Determine the [x, y] coordinate at the center of the cell enclosing the given text.  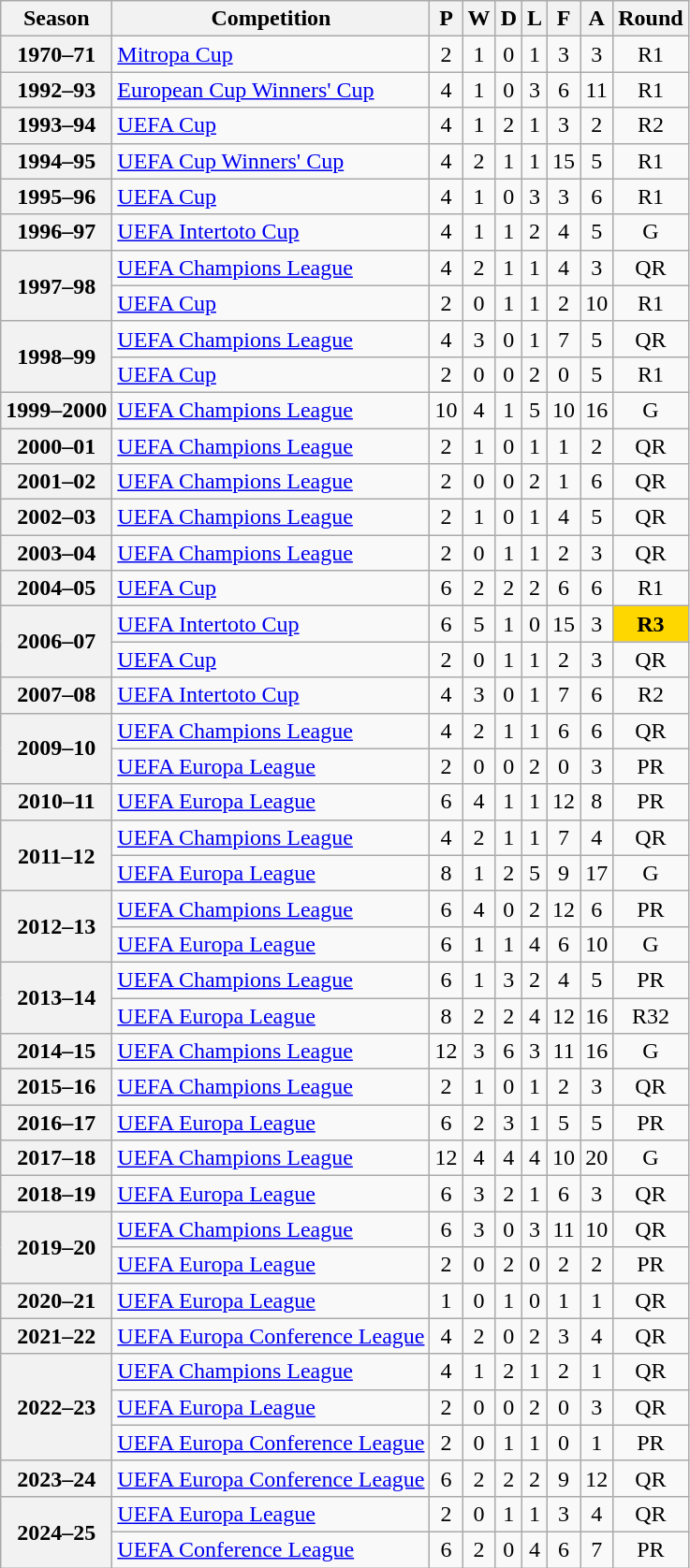
L [536, 19]
2014–15 [56, 1052]
2018–19 [56, 1194]
2024–25 [56, 1532]
2017–18 [56, 1158]
1996–97 [56, 232]
1998–99 [56, 356]
2015–16 [56, 1087]
1992–93 [56, 90]
1970–71 [56, 54]
D [508, 19]
F [564, 19]
2023–24 [56, 1478]
2006–07 [56, 642]
2007–08 [56, 695]
2021–22 [56, 1336]
A [597, 19]
1997–98 [56, 285]
European Cup Winners' Cup [272, 90]
20 [597, 1158]
2012–13 [56, 926]
2000–01 [56, 446]
2020–21 [56, 1300]
2009–10 [56, 748]
2003–04 [56, 553]
Mitropa Cup [272, 54]
2022–23 [56, 1407]
Round [651, 19]
2004–05 [56, 588]
2002–03 [56, 517]
2010–11 [56, 802]
UEFA Conference League [272, 1549]
2011–12 [56, 855]
1999–2000 [56, 410]
2016–17 [56, 1123]
R3 [651, 624]
17 [597, 873]
2001–02 [56, 482]
P [446, 19]
UEFA Cup Winners' Cup [272, 161]
1995–96 [56, 196]
1993–94 [56, 125]
1994–95 [56, 161]
2013–14 [56, 997]
Competition [272, 19]
W [479, 19]
2019–20 [56, 1247]
R32 [651, 1015]
Season [56, 19]
